Determine the [X, Y] coordinate at the center of the cell enclosing the given text.  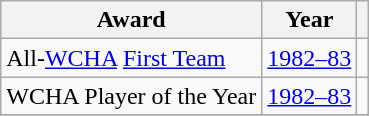
All-WCHA First Team [132, 58]
Year [310, 20]
Award [132, 20]
WCHA Player of the Year [132, 96]
